Provide the [X, Y] coordinate of the cell's center where the given text is located.  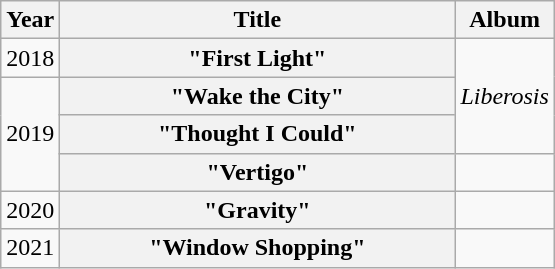
Title [258, 20]
"First Light" [258, 58]
Album [505, 20]
Year [30, 20]
"Vertigo" [258, 172]
"Gravity" [258, 210]
2021 [30, 248]
"Thought I Could" [258, 134]
"Wake the City" [258, 96]
Liberosis [505, 96]
"Window Shopping" [258, 248]
2018 [30, 58]
2019 [30, 134]
2020 [30, 210]
